Return [X, Y] of the center of cell containing provided text 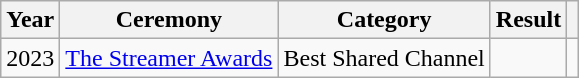
Year [30, 20]
2023 [30, 58]
Result [528, 20]
Best Shared Channel [384, 58]
Category [384, 20]
Ceremony [169, 20]
The Streamer Awards [169, 58]
